Find where the given text appears and provide that cell's center as [x, y] coordinate. 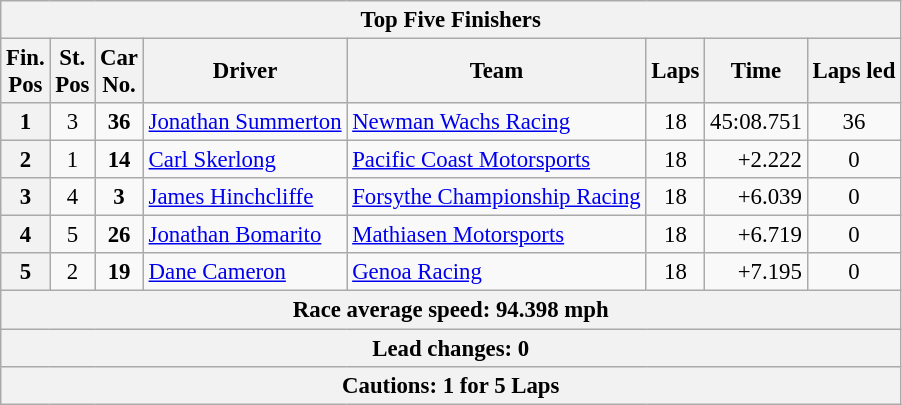
Race average speed: 94.398 mph [451, 310]
+7.195 [756, 273]
James Hinchcliffe [245, 197]
Newman Wachs Racing [496, 122]
+6.039 [756, 197]
Jonathan Bomarito [245, 235]
CarNo. [120, 72]
Jonathan Summerton [245, 122]
+6.719 [756, 235]
Driver [245, 72]
Pacific Coast Motorsports [496, 160]
Cautions: 1 for 5 Laps [451, 385]
+2.222 [756, 160]
Top Five Finishers [451, 20]
45:08.751 [756, 122]
Team [496, 72]
Fin.Pos [26, 72]
Laps led [854, 72]
Genoa Racing [496, 273]
Forsythe Championship Racing [496, 197]
Time [756, 72]
Mathiasen Motorsports [496, 235]
26 [120, 235]
Carl Skerlong [245, 160]
Lead changes: 0 [451, 348]
St.Pos [72, 72]
Dane Cameron [245, 273]
14 [120, 160]
Laps [676, 72]
19 [120, 273]
